Scan for the cell matching the given text and deliver its (x, y) coordinate at center. 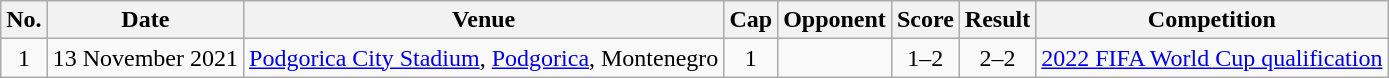
Podgorica City Stadium, Podgorica, Montenegro (484, 58)
No. (24, 20)
Cap (751, 20)
Competition (1212, 20)
Opponent (835, 20)
Date (145, 20)
Venue (484, 20)
2–2 (997, 58)
1–2 (925, 58)
Score (925, 20)
Result (997, 20)
13 November 2021 (145, 58)
2022 FIFA World Cup qualification (1212, 58)
